Provide the [x, y] coordinate of the cell's center where the given text is located.  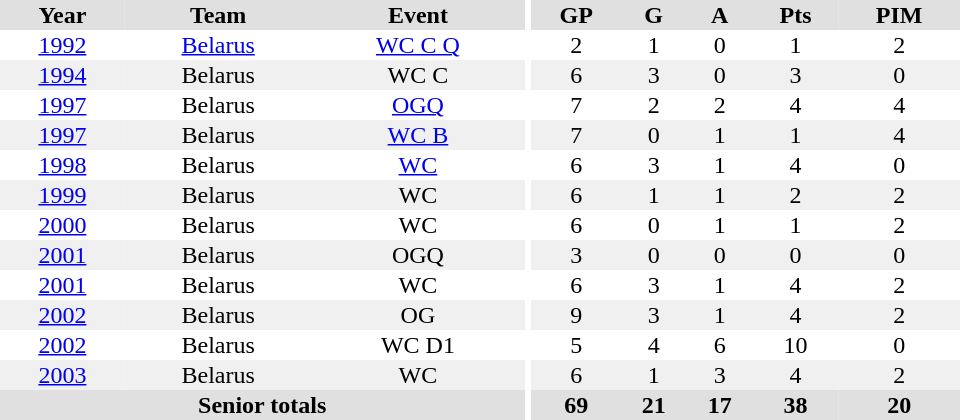
1994 [62, 75]
PIM [899, 15]
Year [62, 15]
WC D1 [418, 345]
Event [418, 15]
G [654, 15]
GP [576, 15]
WC C Q [418, 45]
1992 [62, 45]
A [720, 15]
2000 [62, 225]
5 [576, 345]
38 [796, 405]
69 [576, 405]
Senior totals [262, 405]
9 [576, 315]
WC C [418, 75]
1999 [62, 195]
Pts [796, 15]
WC B [418, 135]
Team [218, 15]
17 [720, 405]
21 [654, 405]
20 [899, 405]
10 [796, 345]
OG [418, 315]
1998 [62, 165]
2003 [62, 375]
